Extract the [x, y] coordinate from the center of the cell holding the provided text.  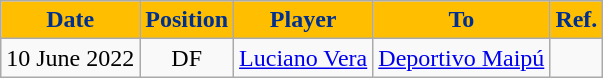
To [462, 20]
Position [187, 20]
10 June 2022 [70, 58]
Player [304, 20]
Ref. [576, 20]
Date [70, 20]
Deportivo Maipú [462, 58]
DF [187, 58]
Luciano Vera [304, 58]
